Capture the cell that displays the provided text and extract its [X, Y] central coordinate. 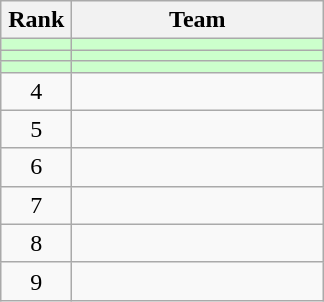
5 [36, 129]
6 [36, 167]
Team [198, 20]
Rank [36, 20]
7 [36, 205]
8 [36, 243]
9 [36, 281]
4 [36, 91]
